Return the [x, y] coordinate for the center point of the cell that contains the specified text.  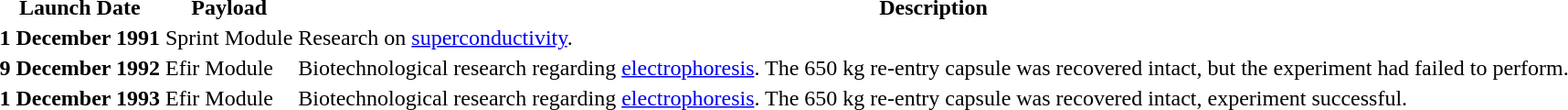
Efir Module [229, 68]
Sprint Module [229, 38]
